Return (x, y) of the center of cell containing provided text 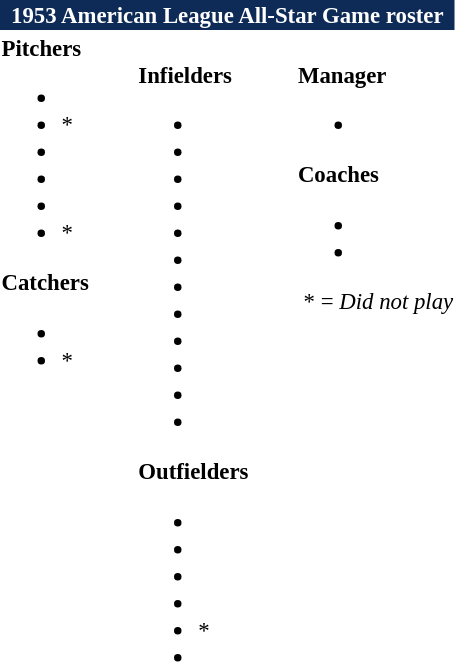
1953 American League All-Star Game roster (228, 15)
